Search for the cell housing the specified text and yield its [x, y] center coordinate. 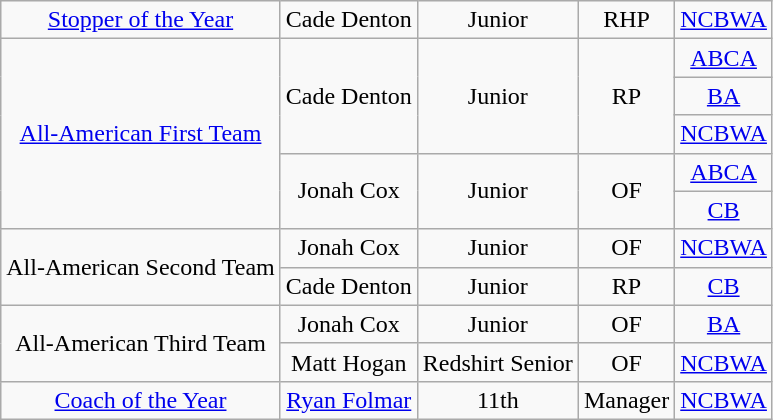
All-American First Team [141, 134]
Stopper of the Year [141, 20]
Ryan Folmar [348, 400]
All-American Second Team [141, 267]
11th [498, 400]
Manager [626, 400]
RHP [626, 20]
Matt Hogan [348, 362]
All-American Third Team [141, 343]
Coach of the Year [141, 400]
Redshirt Senior [498, 362]
